Locate the cell with the specified text and output its [x, y] center coordinate. 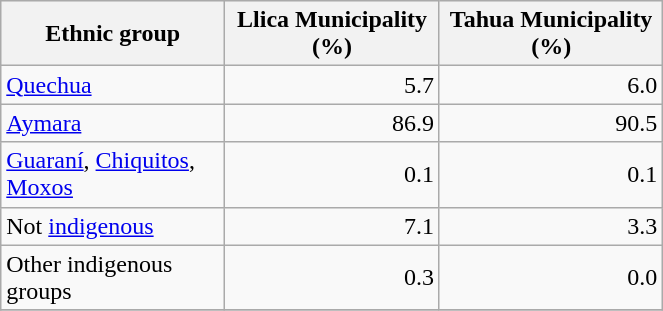
7.1 [332, 226]
Other indigenous groups [113, 278]
3.3 [550, 226]
5.7 [332, 85]
Aymara [113, 123]
0.3 [332, 278]
Ethnic group [113, 34]
0.0 [550, 278]
6.0 [550, 85]
Tahua Municipality (%) [550, 34]
Llica Municipality (%) [332, 34]
Quechua [113, 85]
90.5 [550, 123]
Guaraní, Chiquitos, Moxos [113, 174]
Not indigenous [113, 226]
86.9 [332, 123]
